Search for the cell housing the specified text and yield its [X, Y] center coordinate. 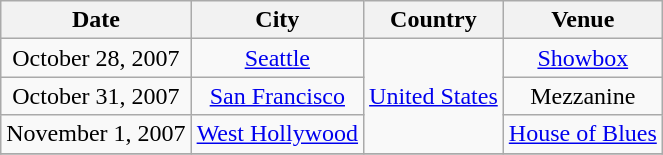
West Hollywood [277, 134]
Seattle [277, 58]
October 28, 2007 [96, 58]
San Francisco [277, 96]
Venue [582, 20]
House of Blues [582, 134]
Mezzanine [582, 96]
Date [96, 20]
October 31, 2007 [96, 96]
Country [434, 20]
Showbox [582, 58]
United States [434, 96]
City [277, 20]
November 1, 2007 [96, 134]
